Pinpoint the cell where the given text exists, returning its [x, y] midpoint coordinate. 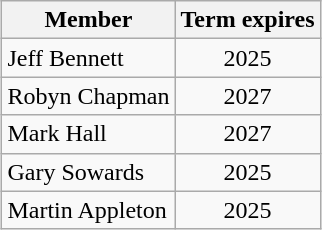
Jeff Bennett [88, 58]
Mark Hall [88, 134]
Gary Sowards [88, 172]
Member [88, 20]
Term expires [248, 20]
Robyn Chapman [88, 96]
Martin Appleton [88, 210]
